Detect which cell encompasses the target text, then output its (X, Y) center coordinate. 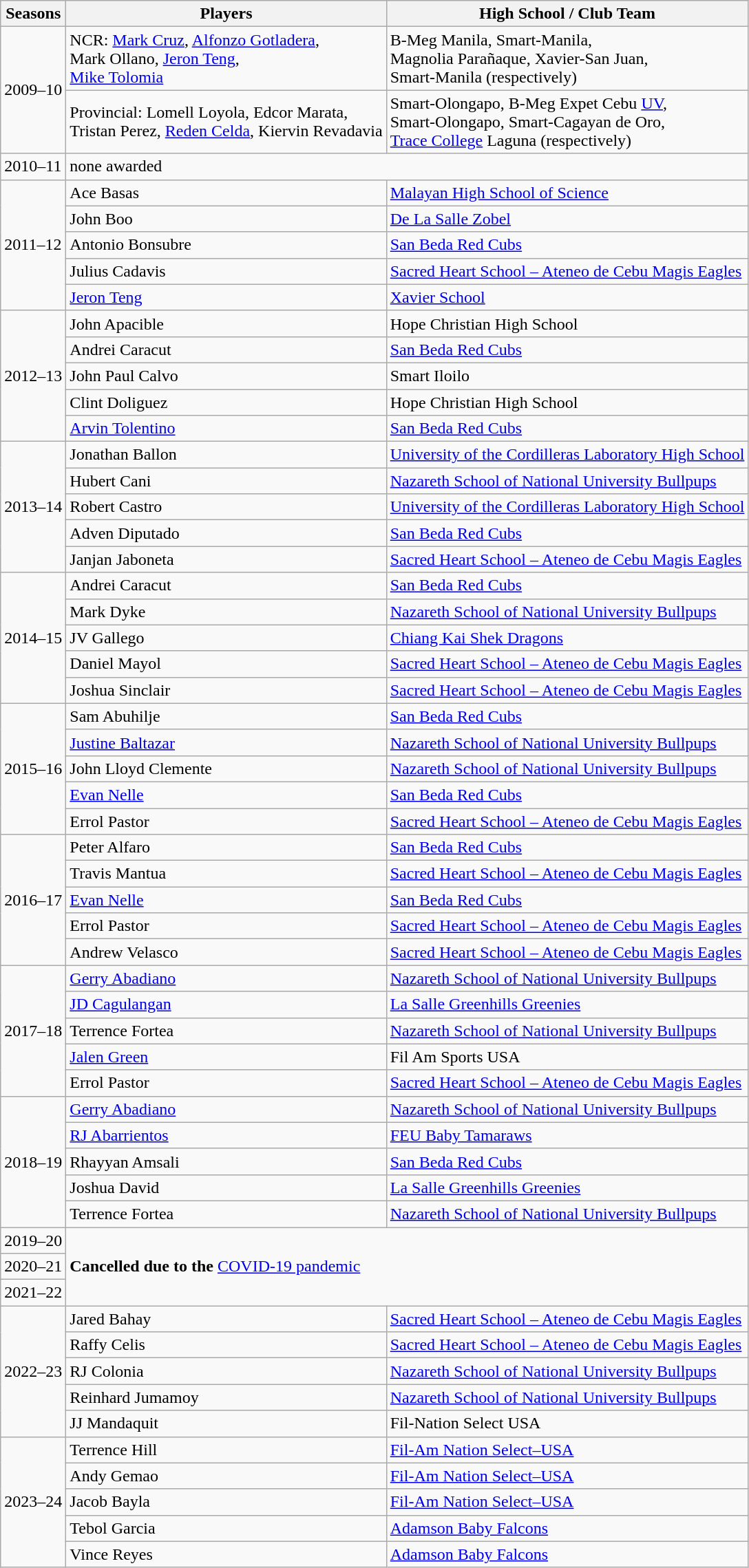
Joshua David (226, 1188)
RJ Colonia (226, 1371)
2021–22 (33, 1293)
Chiang Kai Shek Dragons (567, 638)
JJ Mandaquit (226, 1424)
Provincial: Lomell Loyola, Edcor Marata,Tristan Perez, Reden Celda, Kiervin Revadavia (226, 122)
Smart-Olongapo, B-Meg Expet Cebu UV, Smart-Olongapo, Smart-Cagayan de Oro, Trace College Laguna (respectively) (567, 122)
Players (226, 14)
Robert Castro (226, 507)
John Paul Calvo (226, 376)
JV Gallego (226, 638)
2010–11 (33, 167)
John Apacible (226, 323)
Seasons (33, 14)
Jonathan Ballon (226, 455)
Ace Basas (226, 193)
2015–16 (33, 769)
Hubert Cani (226, 481)
2022–23 (33, 1371)
2014–15 (33, 638)
none awarded (408, 167)
Jalen Green (226, 1057)
Malayan High School of Science (567, 193)
Antonio Bonsubre (226, 245)
Terrence Hill (226, 1450)
High School / Club Team (567, 14)
2012–13 (33, 376)
JD Cagulangan (226, 1005)
2018–19 (33, 1161)
Xavier School (567, 297)
Sam Abuhilje (226, 716)
Smart Iloilo (567, 376)
2013–14 (33, 507)
Mark Dyke (226, 612)
Fil-Nation Select USA (567, 1424)
Jared Bahay (226, 1319)
Andy Gemao (226, 1476)
Rhayyan Amsali (226, 1161)
2016–17 (33, 900)
Raffy Celis (226, 1345)
2017–18 (33, 1031)
Julius Cadavis (226, 271)
Tebol Garcia (226, 1528)
Justine Baltazar (226, 742)
De La Salle Zobel (567, 219)
Jeron Teng (226, 297)
2009–10 (33, 90)
Travis Mantua (226, 874)
2023–24 (33, 1502)
B-Meg Manila, Smart-Manila, Magnolia Parañaque, Xavier-San Juan,Smart-Manila (respectively) (567, 58)
Peter Alfaro (226, 848)
Adven Diputado (226, 533)
Janjan Jaboneta (226, 559)
John Lloyd Clemente (226, 769)
John Boo (226, 219)
Andrew Velasco (226, 952)
Cancelled due to the COVID-19 pandemic (408, 1267)
FEU Baby Tamaraws (567, 1135)
Daniel Mayol (226, 664)
2020–21 (33, 1267)
Clint Doliguez (226, 402)
Vince Reyes (226, 1554)
Jacob Bayla (226, 1502)
RJ Abarrientos (226, 1135)
Fil Am Sports USA (567, 1057)
Joshua Sinclair (226, 690)
NCR: Mark Cruz, Alfonzo Gotladera, Mark Ollano, Jeron Teng,Mike Tolomia (226, 58)
2019–20 (33, 1241)
Arvin Tolentino (226, 429)
2011–12 (33, 245)
Reinhard Jumamoy (226, 1397)
